Search for the cell housing the specified text and yield its [x, y] center coordinate. 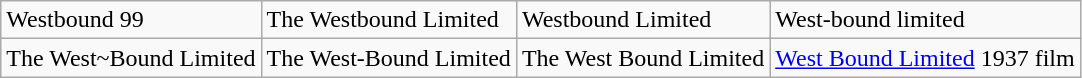
The West~Bound Limited [131, 58]
Westbound 99 [131, 20]
Westbound Limited [642, 20]
West Bound Limited 1937 film [925, 58]
The West Bound Limited [642, 58]
The West-Bound Limited [388, 58]
West-bound limited [925, 20]
The Westbound Limited [388, 20]
